Determine the (X, Y) coordinate at the center of the cell enclosing the given text.  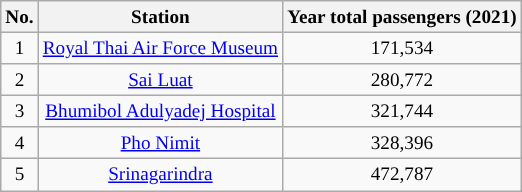
Pho Nimit (160, 143)
1 (20, 48)
4 (20, 143)
No. (20, 17)
280,772 (402, 80)
3 (20, 112)
Srinagarindra (160, 175)
Station (160, 17)
321,744 (402, 112)
472,787 (402, 175)
171,534 (402, 48)
Sai Luat (160, 80)
Year total passengers (2021) (402, 17)
328,396 (402, 143)
5 (20, 175)
2 (20, 80)
Bhumibol Adulyadej Hospital (160, 112)
Royal Thai Air Force Museum (160, 48)
